From the cell containing the given text, extract its center point as (X, Y) coordinate. 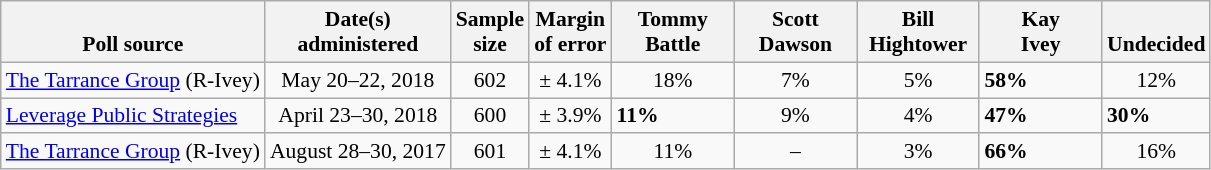
3% (918, 152)
BillHightower (918, 32)
April 23–30, 2018 (358, 116)
601 (490, 152)
Marginof error (570, 32)
May 20–22, 2018 (358, 80)
August 28–30, 2017 (358, 152)
18% (672, 80)
– (796, 152)
± 3.9% (570, 116)
9% (796, 116)
TommyBattle (672, 32)
ScottDawson (796, 32)
602 (490, 80)
47% (1040, 116)
Poll source (133, 32)
30% (1156, 116)
4% (918, 116)
66% (1040, 152)
600 (490, 116)
58% (1040, 80)
16% (1156, 152)
Undecided (1156, 32)
12% (1156, 80)
KayIvey (1040, 32)
Samplesize (490, 32)
7% (796, 80)
Date(s)administered (358, 32)
Leverage Public Strategies (133, 116)
5% (918, 80)
